Determine the (X, Y) coordinate at the center of the cell enclosing the given text.  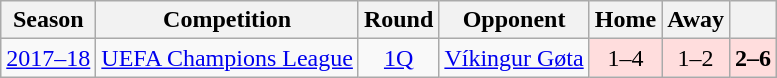
1Q (398, 58)
Round (398, 20)
2017–18 (48, 58)
Away (696, 20)
1–2 (696, 58)
1–4 (625, 58)
UEFA Champions League (228, 58)
Home (625, 20)
2–6 (754, 58)
Opponent (514, 20)
Season (48, 20)
Víkingur Gøta (514, 58)
Competition (228, 20)
